Output the (X, Y) coordinate of the center of the cell containing the given text.  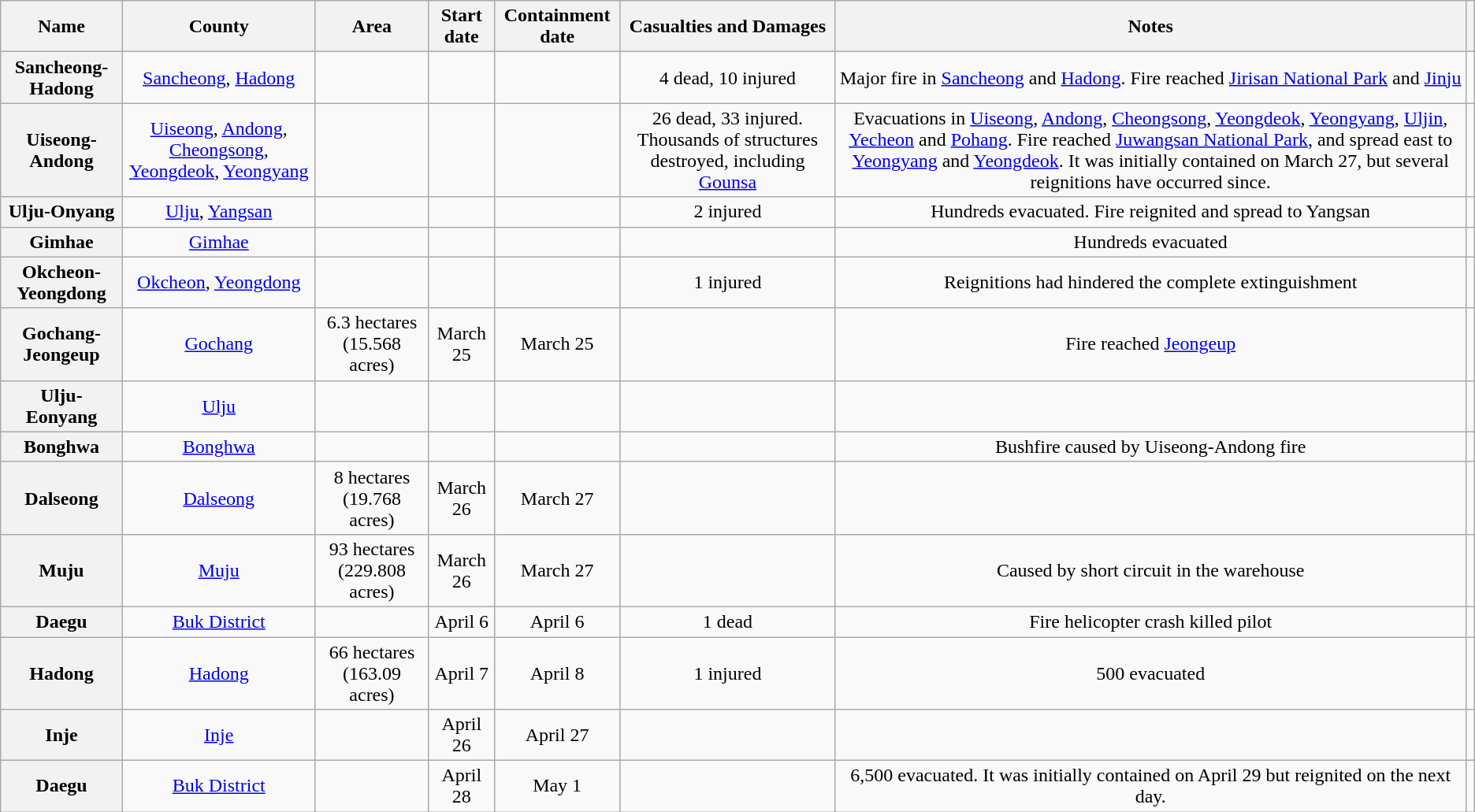
Okcheon-Yeongdong (61, 282)
93 hectares (229.808 acres) (372, 570)
Okcheon, Yeongdong (219, 282)
April 27 (558, 736)
Sancheong-Hadong (61, 77)
Major fire in Sancheong and Hadong. Fire reached Jirisan National Park and Jinju (1150, 77)
1 dead (728, 621)
500 evacuated (1150, 673)
6.3 hectares (15.568 acres) (372, 344)
Reignitions had hindered the complete extinguishment (1150, 282)
Uiseong-Andong (61, 150)
4 dead, 10 injured (728, 77)
Hundreds evacuated. Fire reignited and spread to Yangsan (1150, 212)
Gochang-Jeongeup (61, 344)
8 hectares (19.768 acres) (372, 498)
Caused by short circuit in the warehouse (1150, 570)
Casualties and Damages (728, 27)
Ulju (219, 406)
Name (61, 27)
May 1 (558, 786)
Notes (1150, 27)
Gochang (219, 344)
April 7 (462, 673)
26 dead, 33 injured. Thousands of structures destroyed, including Gounsa (728, 150)
2 injured (728, 212)
Ulju, Yangsan (219, 212)
Ulju-Onyang (61, 212)
Ulju-Eonyang (61, 406)
April 8 (558, 673)
Containment date (558, 27)
Fire helicopter crash killed pilot (1150, 621)
April 26 (462, 736)
April 28 (462, 786)
Area (372, 27)
6,500 evacuated. It was initially contained on April 29 but reignited on the next day. (1150, 786)
Uiseong, Andong, Cheongsong, Yeongdeok, Yeongyang (219, 150)
Hundreds evacuated (1150, 242)
Fire reached Jeongeup (1150, 344)
Bushfire caused by Uiseong-Andong fire (1150, 447)
66 hectares (163.09 acres) (372, 673)
Start date (462, 27)
County (219, 27)
Sancheong, Hadong (219, 77)
